Search for the cell housing the specified text and yield its [X, Y] center coordinate. 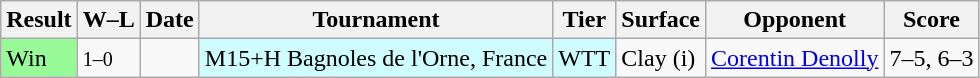
Score [932, 20]
Date [170, 20]
1–0 [108, 58]
Surface [661, 20]
Result [39, 20]
Clay (i) [661, 58]
M15+H Bagnoles de l'Orne, France [376, 58]
7–5, 6–3 [932, 58]
W–L [108, 20]
Tournament [376, 20]
Tier [584, 20]
WTT [584, 58]
Corentin Denolly [795, 58]
Opponent [795, 20]
Win [39, 58]
